Scan for the cell matching the given text and deliver its [x, y] coordinate at center. 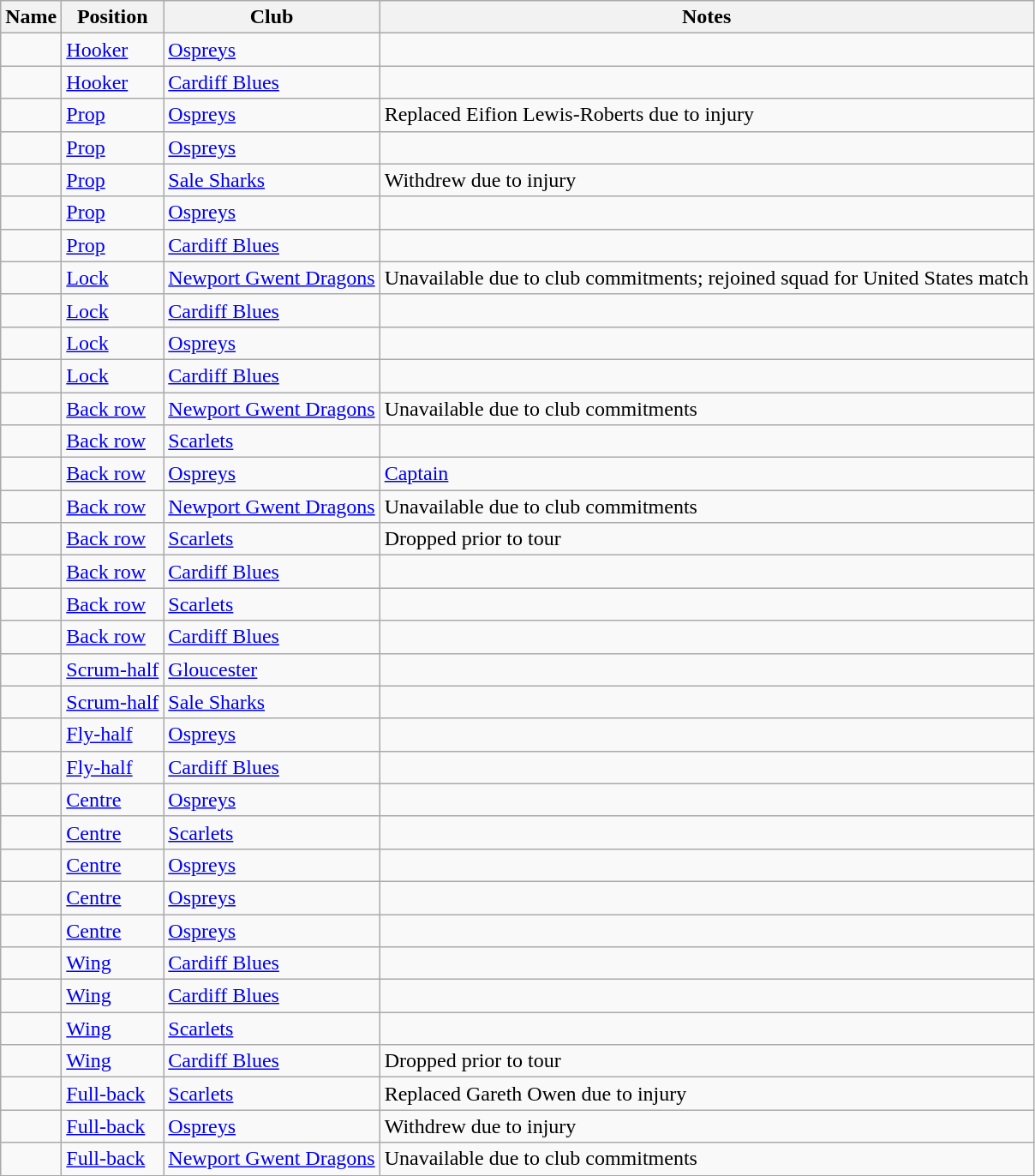
Name [31, 17]
Club [272, 17]
Notes [706, 17]
Position [113, 17]
Unavailable due to club commitments; rejoined squad for United States match [706, 278]
Replaced Eifion Lewis-Roberts due to injury [706, 115]
Replaced Gareth Owen due to injury [706, 1094]
Gloucester [272, 669]
Captain [706, 474]
